Pinpoint the cell where the given text exists, returning its (x, y) midpoint coordinate. 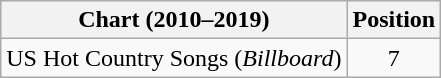
US Hot Country Songs (Billboard) (174, 58)
Position (394, 20)
7 (394, 58)
Chart (2010–2019) (174, 20)
